Find where the given text appears and provide that cell's center as (X, Y) coordinate. 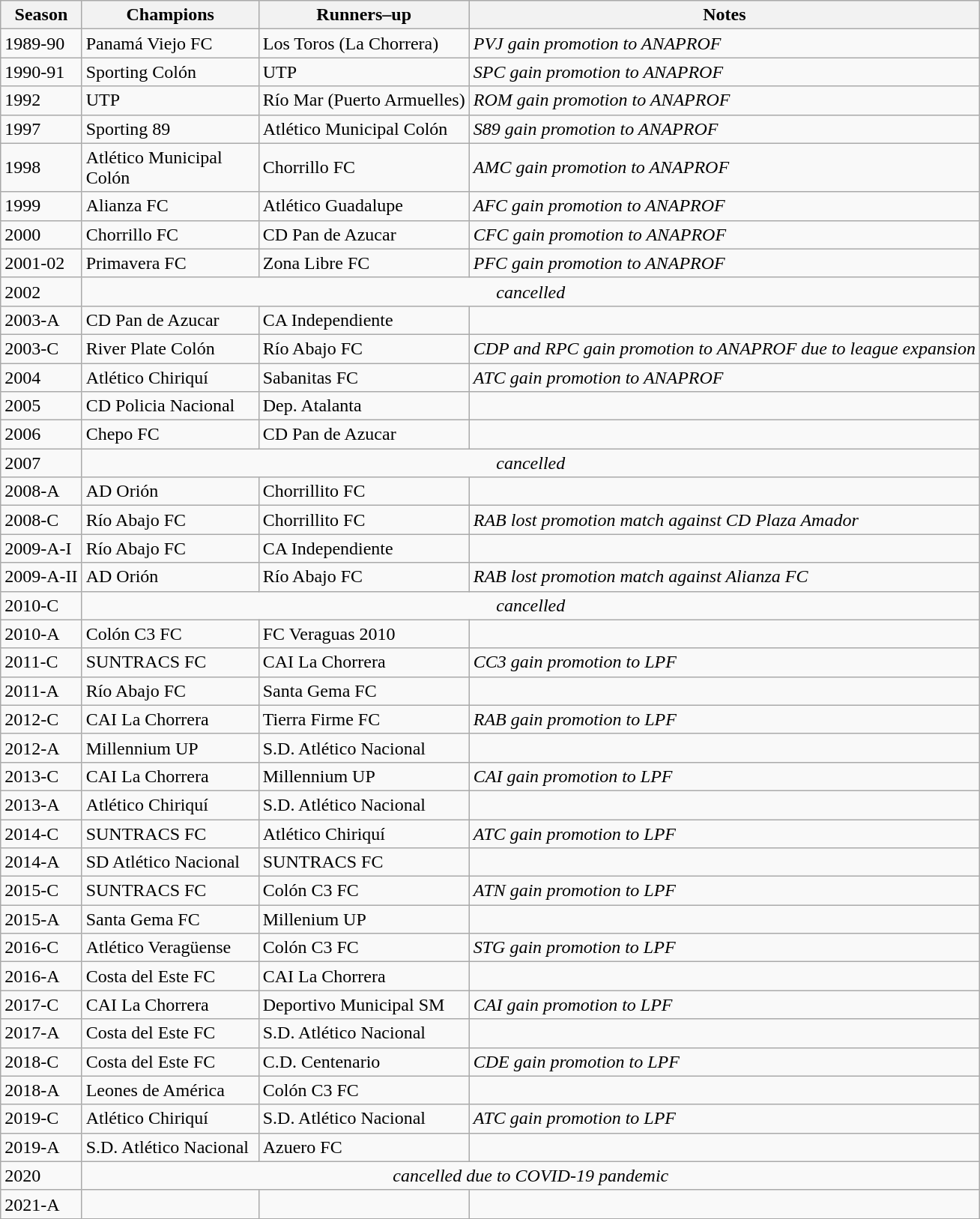
Río Mar (Puerto Armuelles) (364, 100)
Champions (170, 15)
2003-C (41, 348)
Primavera FC (170, 263)
2014-C (41, 834)
Sabanitas FC (364, 377)
2017-A (41, 1033)
2019-A (41, 1147)
2009-A-I (41, 548)
AFC gain promotion to ANAPROF (724, 206)
2012-C (41, 719)
SD Atlético Nacional (170, 862)
Notes (724, 15)
SPC gain promotion to ANAPROF (724, 72)
2006 (41, 435)
2018-C (41, 1062)
CC3 gain promotion to LPF (724, 662)
PFC gain promotion to ANAPROF (724, 263)
2013-A (41, 805)
2020 (41, 1176)
2011-A (41, 691)
ROM gain promotion to ANAPROF (724, 100)
2008-C (41, 520)
STG gain promotion to LPF (724, 948)
2003-A (41, 320)
2001-02 (41, 263)
RAB lost promotion match against CD Plaza Amador (724, 520)
ATN gain promotion to LPF (724, 891)
AMC gain promotion to ANAPROF (724, 168)
Sporting Colón (170, 72)
2021-A (41, 1204)
River Plate Colón (170, 348)
Season (41, 15)
RAB gain promotion to LPF (724, 719)
Atlético Veragüense (170, 948)
Runners–up (364, 15)
S89 gain promotion to ANAPROF (724, 129)
CDE gain promotion to LPF (724, 1062)
Alianza FC (170, 206)
2008-A (41, 491)
2007 (41, 463)
2015-C (41, 891)
1999 (41, 206)
ATC gain promotion to ANAPROF (724, 377)
CDP and RPC gain promotion to ANAPROF due to league expansion (724, 348)
Tierra Firme FC (364, 719)
1992 (41, 100)
PVJ gain promotion to ANAPROF (724, 43)
C.D. Centenario (364, 1062)
Atlético Guadalupe (364, 206)
2010-C (41, 605)
1998 (41, 168)
FC Veraguas 2010 (364, 634)
Deportivo Municipal SM (364, 1005)
2009-A-II (41, 577)
Dep. Atalanta (364, 406)
Panamá Viejo FC (170, 43)
2011-C (41, 662)
Azuero FC (364, 1147)
Sporting 89 (170, 129)
2014-A (41, 862)
2002 (41, 291)
2016-A (41, 976)
Leones de América (170, 1090)
2017-C (41, 1005)
Chepo FC (170, 435)
CD Policia Nacional (170, 406)
cancelled due to COVID-19 pandemic (530, 1176)
1990-91 (41, 72)
Millenium UP (364, 919)
2013-C (41, 776)
2015-A (41, 919)
1997 (41, 129)
2018-A (41, 1090)
2010-A (41, 634)
2016-C (41, 948)
Los Toros (La Chorrera) (364, 43)
2012-A (41, 748)
1989-90 (41, 43)
RAB lost promotion match against Alianza FC (724, 577)
2005 (41, 406)
2019-C (41, 1119)
2000 (41, 235)
2004 (41, 377)
Zona Libre FC (364, 263)
CFC gain promotion to ANAPROF (724, 235)
